Output the (X, Y) coordinate of the center of the cell containing the given text.  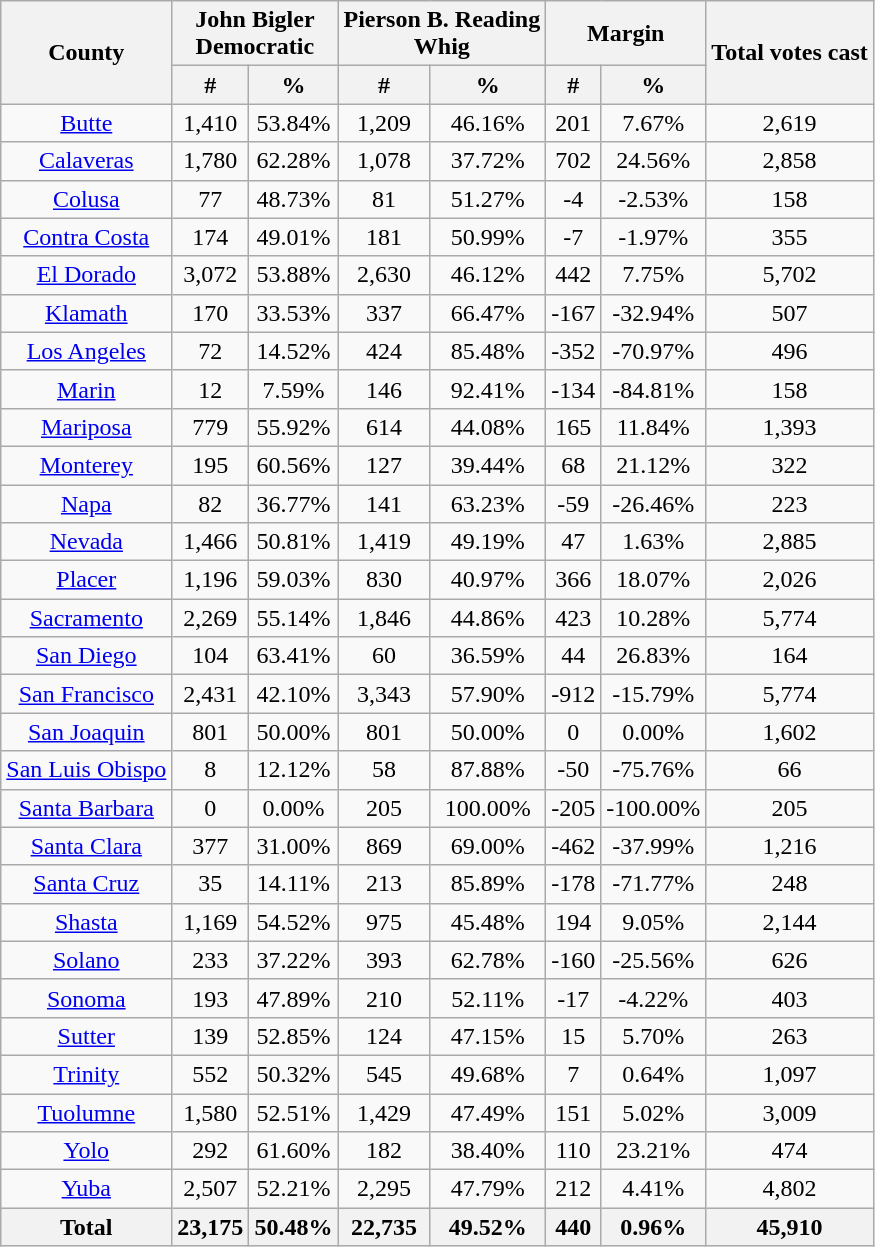
1.63% (654, 542)
44.86% (488, 618)
87.88% (488, 770)
Sutter (86, 1036)
40.97% (488, 580)
47.15% (488, 1036)
Los Angeles (86, 351)
81 (384, 199)
Placer (86, 580)
2,269 (210, 618)
7.67% (654, 123)
11.84% (654, 427)
-75.76% (654, 770)
702 (574, 161)
21.12% (654, 465)
165 (574, 427)
San Joaquin (86, 732)
23,175 (210, 1227)
55.14% (294, 618)
Napa (86, 503)
2,295 (384, 1189)
31.00% (294, 846)
-912 (574, 694)
San Diego (86, 656)
52.85% (294, 1036)
62.78% (488, 960)
181 (384, 237)
18.07% (654, 580)
53.88% (294, 275)
2,858 (790, 161)
337 (384, 313)
1,097 (790, 1074)
545 (384, 1074)
174 (210, 237)
164 (790, 656)
-160 (574, 960)
San Francisco (86, 694)
2,630 (384, 275)
14.11% (294, 884)
72 (210, 351)
-70.97% (654, 351)
-352 (574, 351)
Tuolumne (86, 1113)
Yuba (86, 1189)
58 (384, 770)
2,026 (790, 580)
423 (574, 618)
Solano (86, 960)
36.77% (294, 503)
Yolo (86, 1151)
82 (210, 503)
614 (384, 427)
-26.46% (654, 503)
Contra Costa (86, 237)
County (86, 52)
-2.53% (654, 199)
Marin (86, 389)
1,078 (384, 161)
1,169 (210, 922)
779 (210, 427)
61.60% (294, 1151)
-32.94% (654, 313)
68 (574, 465)
-178 (574, 884)
474 (790, 1151)
1,393 (790, 427)
60 (384, 656)
377 (210, 846)
7.75% (654, 275)
36.59% (488, 656)
47.79% (488, 1189)
110 (574, 1151)
39.44% (488, 465)
-25.56% (654, 960)
85.48% (488, 351)
Monterey (86, 465)
355 (790, 237)
1,429 (384, 1113)
5.70% (654, 1036)
60.56% (294, 465)
24.56% (654, 161)
50.99% (488, 237)
10.28% (654, 618)
Butte (86, 123)
63.41% (294, 656)
210 (384, 998)
49.68% (488, 1074)
1,419 (384, 542)
50.81% (294, 542)
4,802 (790, 1189)
52.11% (488, 998)
7.59% (294, 389)
66 (790, 770)
44 (574, 656)
-462 (574, 846)
Mariposa (86, 427)
2,885 (790, 542)
-17 (574, 998)
146 (384, 389)
248 (790, 884)
4.41% (654, 1189)
Sacramento (86, 618)
9.05% (654, 922)
Colusa (86, 199)
-4 (574, 199)
139 (210, 1036)
151 (574, 1113)
Santa Clara (86, 846)
104 (210, 656)
195 (210, 465)
92.41% (488, 389)
14.52% (294, 351)
Klamath (86, 313)
59.03% (294, 580)
50.32% (294, 1074)
66.47% (488, 313)
Calaveras (86, 161)
Margin (626, 34)
1,466 (210, 542)
-205 (574, 808)
2,619 (790, 123)
393 (384, 960)
55.92% (294, 427)
2,431 (210, 694)
35 (210, 884)
366 (574, 580)
7 (574, 1074)
-4.22% (654, 998)
1,196 (210, 580)
213 (384, 884)
2,507 (210, 1189)
263 (790, 1036)
626 (790, 960)
1,216 (790, 846)
48.73% (294, 199)
47.49% (488, 1113)
124 (384, 1036)
127 (384, 465)
12 (210, 389)
3,343 (384, 694)
223 (790, 503)
212 (574, 1189)
37.72% (488, 161)
37.22% (294, 960)
62.28% (294, 161)
233 (210, 960)
Santa Cruz (86, 884)
50.48% (294, 1227)
Nevada (86, 542)
5.02% (654, 1113)
49.52% (488, 1227)
47.89% (294, 998)
52.51% (294, 1113)
John BiglerDemocratic (255, 34)
-7 (574, 237)
77 (210, 199)
22,735 (384, 1227)
52.21% (294, 1189)
46.12% (488, 275)
0.96% (654, 1227)
2,144 (790, 922)
100.00% (488, 808)
182 (384, 1151)
Sonoma (86, 998)
63.23% (488, 503)
57.90% (488, 694)
975 (384, 922)
44.08% (488, 427)
38.40% (488, 1151)
26.83% (654, 656)
15 (574, 1036)
El Dorado (86, 275)
292 (210, 1151)
5,702 (790, 275)
-134 (574, 389)
-167 (574, 313)
424 (384, 351)
201 (574, 123)
42.10% (294, 694)
1,780 (210, 161)
Santa Barbara (86, 808)
830 (384, 580)
440 (574, 1227)
49.19% (488, 542)
51.27% (488, 199)
54.52% (294, 922)
San Luis Obispo (86, 770)
23.21% (654, 1151)
0.64% (654, 1074)
552 (210, 1074)
403 (790, 998)
Total (86, 1227)
12.12% (294, 770)
8 (210, 770)
322 (790, 465)
170 (210, 313)
1,580 (210, 1113)
1,410 (210, 123)
141 (384, 503)
-50 (574, 770)
507 (790, 313)
496 (790, 351)
869 (384, 846)
Pierson B. ReadingWhig (442, 34)
53.84% (294, 123)
1,846 (384, 618)
Shasta (86, 922)
47 (574, 542)
-71.77% (654, 884)
3,009 (790, 1113)
1,602 (790, 732)
33.53% (294, 313)
49.01% (294, 237)
-37.99% (654, 846)
Trinity (86, 1074)
-1.97% (654, 237)
442 (574, 275)
46.16% (488, 123)
193 (210, 998)
45.48% (488, 922)
-100.00% (654, 808)
Total votes cast (790, 52)
3,072 (210, 275)
1,209 (384, 123)
45,910 (790, 1227)
-59 (574, 503)
-84.81% (654, 389)
85.89% (488, 884)
69.00% (488, 846)
-15.79% (654, 694)
194 (574, 922)
